Output the (X, Y) coordinate of the center of the cell containing the given text.  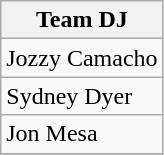
Sydney Dyer (82, 96)
Jon Mesa (82, 134)
Jozzy Camacho (82, 58)
Team DJ (82, 20)
